Return (x, y) of the center of cell containing provided text 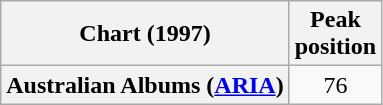
Chart (1997) (145, 34)
Australian Albums (ARIA) (145, 85)
76 (335, 85)
Peakposition (335, 34)
